For the text-containing cell, return its midpoint in [X, Y] coordinate format. 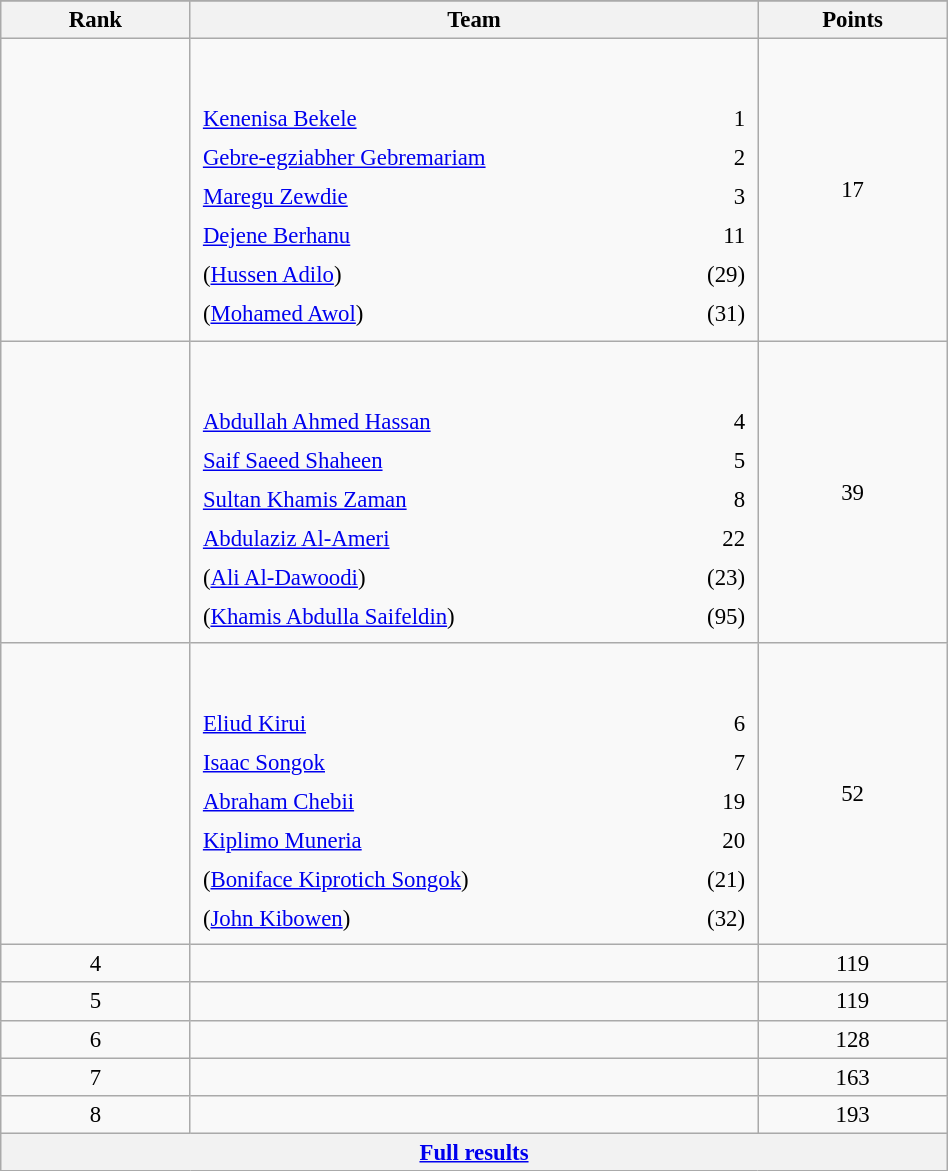
Eliud Kirui 6 Isaac Songok 7 Abraham Chebii 19 Kiplimo Muneria 20 (Boniface Kiprotich Songok) (21) (John Kibowen) (32) [474, 794]
(32) [709, 919]
Abdullah Ahmed Hassan [430, 421]
163 [852, 1077]
19 [709, 801]
3 [711, 197]
1 [711, 119]
Team [474, 20]
Saif Saeed Shaheen [430, 460]
(Boniface Kiprotich Songok) [432, 880]
Kenenisa Bekele [434, 119]
11 [711, 236]
(Khamis Abdulla Saifeldin) [430, 616]
39 [852, 492]
Rank [96, 20]
Abraham Chebii [432, 801]
Abdullah Ahmed Hassan 4 Saif Saeed Shaheen 5 Sultan Khamis Zaman 8 Abdulaziz Al-Ameri 22 (Ali Al-Dawoodi) (23) (Khamis Abdulla Saifeldin) (95) [474, 492]
Gebre-egziabher Gebremariam [434, 158]
Dejene Berhanu [434, 236]
22 [708, 538]
2 [711, 158]
Points [852, 20]
(Hussen Adilo) [434, 275]
20 [709, 840]
Sultan Khamis Zaman [430, 499]
(95) [708, 616]
Eliud Kirui [432, 723]
193 [852, 1114]
Isaac Songok [432, 762]
Full results [474, 1152]
52 [852, 794]
(23) [708, 577]
(29) [711, 275]
(Mohamed Awol) [434, 314]
17 [852, 190]
Kenenisa Bekele 1 Gebre-egziabher Gebremariam 2 Maregu Zewdie 3 Dejene Berhanu 11 (Hussen Adilo) (29) (Mohamed Awol) (31) [474, 190]
Kiplimo Muneria [432, 840]
(Ali Al-Dawoodi) [430, 577]
Abdulaziz Al-Ameri [430, 538]
Maregu Zewdie [434, 197]
(21) [709, 880]
(John Kibowen) [432, 919]
(31) [711, 314]
128 [852, 1039]
